From the cell containing the given text, extract its center point as (x, y) coordinate. 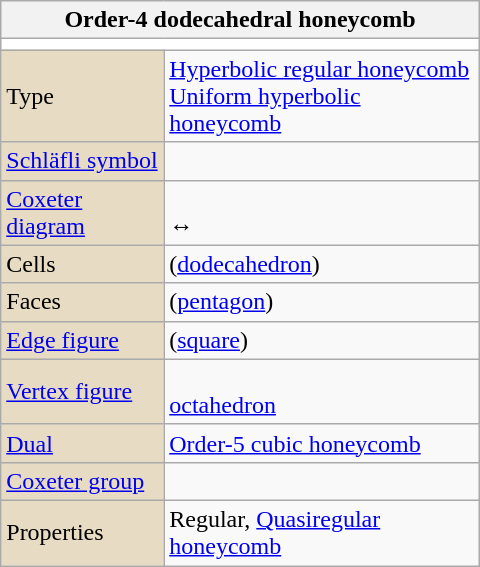
Faces (82, 302)
Type (82, 96)
Vertex figure (82, 392)
Schläfli symbol (82, 161)
Coxeter diagram (82, 212)
Properties (82, 532)
(pentagon) (322, 302)
octahedron (322, 392)
Order-5 cubic honeycomb (322, 443)
Hyperbolic regular honeycombUniform hyperbolic honeycomb (322, 96)
Dual (82, 443)
(square) (322, 340)
Regular, Quasiregular honeycomb (322, 532)
Coxeter group (82, 481)
Order-4 dodecahedral honeycomb (240, 20)
Cells (82, 264)
(dodecahedron) (322, 264)
↔ (322, 212)
Edge figure (82, 340)
